Determine the (x, y) coordinate at the center of the cell enclosing the given text.  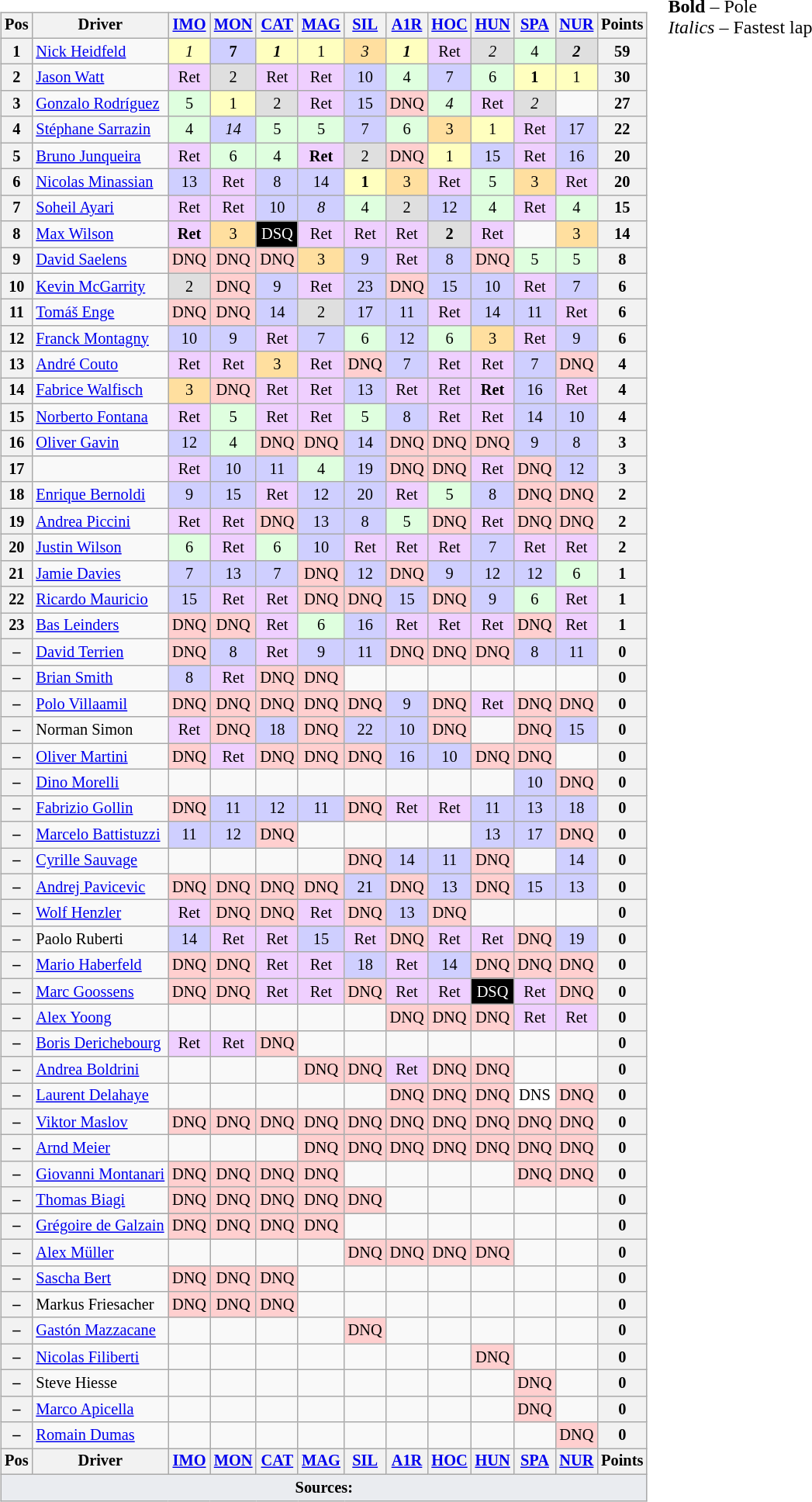
Jason Watt (100, 78)
Arnd Meier (100, 1148)
Steve Hiesse (100, 1383)
Mario Haberfeld (100, 965)
Andrea Piccini (100, 521)
Grégoire de Galzain (100, 1227)
Bruno Junqueira (100, 156)
Markus Friesacher (100, 1305)
Cyrille Sauvage (100, 861)
Nicolas Filiberti (100, 1357)
DNS (535, 1096)
Wolf Henzler (100, 913)
Kevin McGarrity (100, 286)
Boris Derichebourg (100, 1043)
Ricardo Mauricio (100, 600)
David Saelens (100, 261)
Paolo Ruberti (100, 940)
Norberto Fontana (100, 417)
Marcelo Battistuzzi (100, 835)
Jamie Davies (100, 573)
Marco Apicella (100, 1409)
Nicolas Minassian (100, 182)
Justin Wilson (100, 548)
Enrique Bernoldi (100, 495)
Viktor Maslov (100, 1122)
Fabrice Walfisch (100, 391)
Laurent Delahaye (100, 1096)
Gastón Mazzacane (100, 1331)
Dino Morelli (100, 783)
Gonzalo Rodríguez (100, 104)
Giovanni Montanari (100, 1175)
Polo Villaamil (100, 704)
Bas Leinders (100, 626)
Sources: (324, 1487)
Stéphane Sarrazin (100, 130)
Thomas Biagi (100, 1200)
Tomáš Enge (100, 313)
André Couto (100, 365)
Fabrizio Gollin (100, 808)
Max Wilson (100, 234)
Oliver Gavin (100, 443)
Brian Smith (100, 678)
Romain Dumas (100, 1435)
Marc Goossens (100, 992)
Nick Heidfeld (100, 51)
Soheil Ayari (100, 208)
Franck Montagny (100, 339)
30 (622, 78)
Oliver Martini (100, 756)
Alex Müller (100, 1252)
Sascha Bert (100, 1279)
Andrea Boldrini (100, 1070)
Alex Yoong (100, 1018)
27 (622, 104)
David Terrien (100, 652)
Norman Simon (100, 730)
59 (622, 51)
Andrej Pavicevic (100, 887)
